Identify which cell holds the provided text, then report its [x, y] central coordinate. 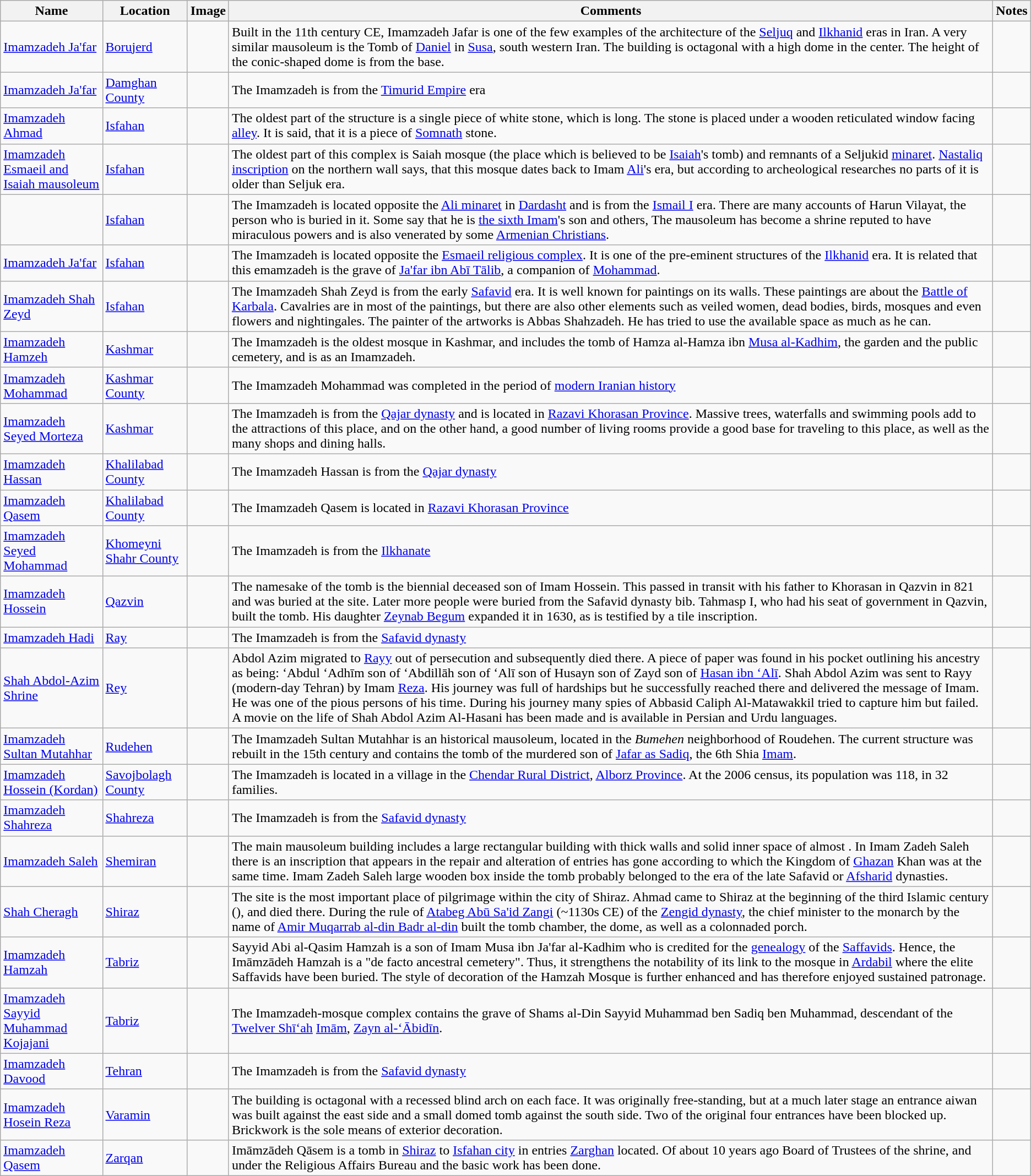
Imamzadeh Saleh [52, 861]
Imamzadeh Hadi [52, 638]
Imamzadeh Hosein Reza [52, 1114]
Borujerd [145, 47]
Comments [610, 11]
Imamzadeh Seyed Mohammad [52, 551]
The Imamzadeh is from the Ilkhanate [610, 551]
Khomeyni Shahr County [145, 551]
Imamzadeh Esmaeil and Isaiah mausoleum [52, 169]
Ray [145, 638]
Varamin [145, 1114]
Imamzadeh Sultan Mutahhar [52, 747]
The Imamzadeh is located in a village in the Chendar Rural District, Alborz Province. At the 2006 census, its population was 118, in 32 families. [610, 782]
Imamzadeh Seyed Morteza [52, 428]
Tehran [145, 1071]
Imamzadeh Hossein [52, 602]
Rudehen [145, 747]
Imamzadeh Hassan [52, 471]
Imamzadeh Sayyid Muhammad Kojajani [52, 1021]
Location [145, 11]
The Imamzadeh Qasem is located in Razavi Khorasan Province [610, 508]
The Imamzadeh Hassan is from the Qajar dynasty [610, 471]
Imamzadeh Hamzah [52, 962]
Shahreza [145, 818]
Shah Abdol-Azim Shrine [52, 688]
Zarqan [145, 1157]
The Imamzadeh is from the Timurid Empire era [610, 90]
Qazvin [145, 602]
Imamzadeh Ahmad [52, 126]
Rey [145, 688]
Shiraz [145, 912]
Savojbolagh County [145, 782]
The Imamzadeh Mohammad was completed in the period of modern Iranian history [610, 385]
Imamzadeh Hossein (Kordan) [52, 782]
Kashmar County [145, 385]
Imamzadeh Davood [52, 1071]
Imamzadeh Mohammad [52, 385]
Shemiran [145, 861]
Imamzadeh Shah Zeyd [52, 306]
Imamzadeh Shahreza [52, 818]
Shah Cheragh [52, 912]
Imamzadeh Hamzeh [52, 349]
Image [208, 11]
Name [52, 11]
Damghan County [145, 90]
Notes [1012, 11]
